Locate the cell with the specified text and output its (x, y) center coordinate. 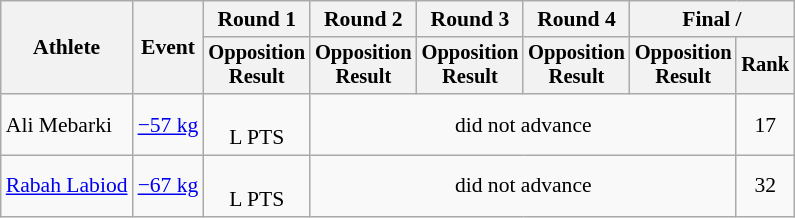
Round 2 (364, 19)
Event (168, 48)
−57 kg (168, 124)
Athlete (67, 48)
Final / (712, 19)
Rabah Labiod (67, 186)
Round 1 (256, 19)
17 (765, 124)
−67 kg (168, 186)
Rank (765, 66)
Round 3 (470, 19)
32 (765, 186)
Ali Mebarki (67, 124)
Round 4 (576, 19)
